Extract the (X, Y) coordinate from the center of the cell holding the provided text.  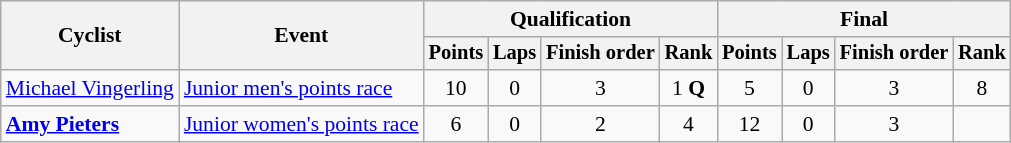
5 (749, 88)
Qualification (571, 19)
Michael Vingerling (90, 88)
Cyclist (90, 36)
Junior women's points race (302, 124)
Event (302, 36)
2 (600, 124)
1 Q (689, 88)
10 (456, 88)
Final (864, 19)
6 (456, 124)
Amy Pieters (90, 124)
4 (689, 124)
Junior men's points race (302, 88)
12 (749, 124)
8 (982, 88)
